Scan for the cell matching the given text and deliver its [x, y] coordinate at center. 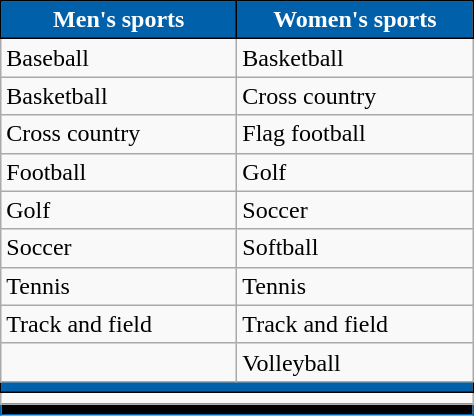
Softball [355, 248]
Volleyball [355, 362]
Flag football [355, 134]
Football [119, 172]
Women's sports [355, 20]
Men's sports [119, 20]
Baseball [119, 58]
